Pinpoint the cell where the given text exists, returning its (X, Y) midpoint coordinate. 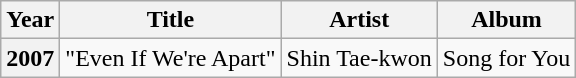
2007 (30, 58)
Song for You (506, 58)
Shin Tae-kwon (359, 58)
Artist (359, 20)
Year (30, 20)
Title (170, 20)
"Even If We're Apart" (170, 58)
Album (506, 20)
